Output the (X, Y) coordinate of the center of the cell containing the given text.  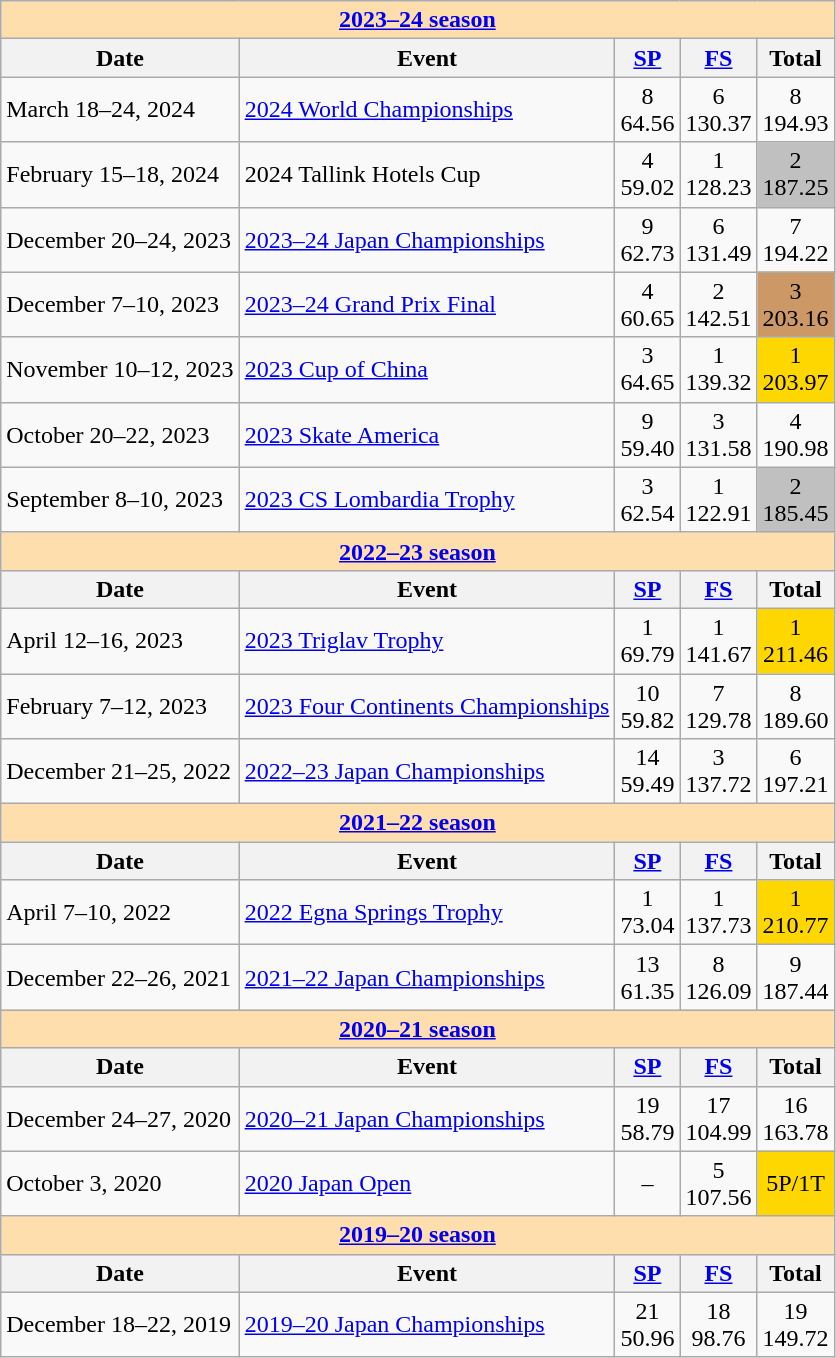
13 61.35 (648, 978)
– (648, 1184)
19 149.72 (796, 1324)
March 18–24, 2024 (120, 110)
1 141.67 (718, 640)
2020–21 season (418, 1029)
2023 CS Lombardia Trophy (427, 500)
1 122.91 (718, 500)
4 59.02 (648, 174)
6 131.49 (718, 240)
1 211.46 (796, 640)
8 126.09 (718, 978)
1 203.97 (796, 370)
2 142.51 (718, 304)
2019–20 Japan Championships (427, 1324)
10 59.82 (648, 706)
9 59.40 (648, 434)
5 107.56 (718, 1184)
December 7–10, 2023 (120, 304)
14 59.49 (648, 772)
February 7–12, 2023 (120, 706)
2023–24 Grand Prix Final (427, 304)
3 64.65 (648, 370)
1 137.73 (718, 912)
1 69.79 (648, 640)
2021–22 Japan Championships (427, 978)
8 64.56 (648, 110)
2 187.25 (796, 174)
2020–21 Japan Championships (427, 1118)
3 62.54 (648, 500)
2023–24 season (418, 20)
April 12–16, 2023 (120, 640)
4 60.65 (648, 304)
2023–24 Japan Championships (427, 240)
1 139.32 (718, 370)
6 197.21 (796, 772)
18 98.76 (718, 1324)
February 15–18, 2024 (120, 174)
4 190.98 (796, 434)
6 130.37 (718, 110)
April 7–10, 2022 (120, 912)
3 137.72 (718, 772)
16 163.78 (796, 1118)
September 8–10, 2023 (120, 500)
December 22–26, 2021 (120, 978)
December 20–24, 2023 (120, 240)
2023 Four Continents Championships (427, 706)
October 3, 2020 (120, 1184)
October 20–22, 2023 (120, 434)
19 58.79 (648, 1118)
5P/1T (796, 1184)
2024 Tallink Hotels Cup (427, 174)
2023 Triglav Trophy (427, 640)
2 185.45 (796, 500)
8 194.93 (796, 110)
December 24–27, 2020 (120, 1118)
17 104.99 (718, 1118)
3 203.16 (796, 304)
9 187.44 (796, 978)
2023 Skate America (427, 434)
1 73.04 (648, 912)
7 129.78 (718, 706)
7 194.22 (796, 240)
December 18–22, 2019 (120, 1324)
1 210.77 (796, 912)
2022–23 Japan Championships (427, 772)
2022 Egna Springs Trophy (427, 912)
November 10–12, 2023 (120, 370)
8 189.60 (796, 706)
2024 World Championships (427, 110)
21 50.96 (648, 1324)
2020 Japan Open (427, 1184)
3 131.58 (718, 434)
2022–23 season (418, 551)
9 62.73 (648, 240)
2019–20 season (418, 1235)
2021–22 season (418, 823)
2023 Cup of China (427, 370)
December 21–25, 2022 (120, 772)
1 128.23 (718, 174)
